Find where the given text appears and provide that cell's center as (X, Y) coordinate. 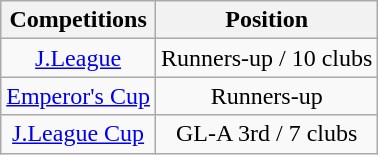
J.League Cup (78, 134)
J.League (78, 58)
Runners-up / 10 clubs (266, 58)
Competitions (78, 20)
Emperor's Cup (78, 96)
Runners-up (266, 96)
Position (266, 20)
GL-A 3rd / 7 clubs (266, 134)
